From the cell containing the given text, extract its center point as (x, y) coordinate. 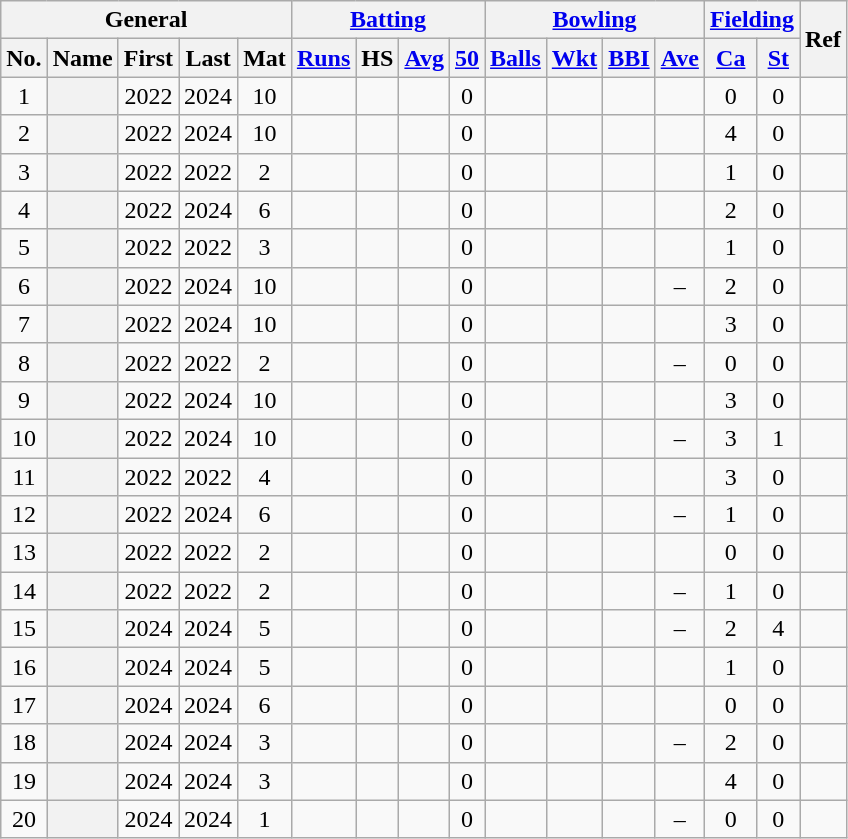
11 (24, 477)
15 (24, 629)
Avg (424, 58)
Balls (516, 58)
Last (208, 58)
Name (82, 58)
Runs (323, 58)
First (148, 58)
St (778, 58)
8 (24, 362)
18 (24, 743)
7 (24, 324)
17 (24, 705)
Bowling (595, 20)
9 (24, 400)
13 (24, 553)
Fielding (752, 20)
50 (466, 58)
Ref (824, 39)
Batting (388, 20)
16 (24, 667)
14 (24, 591)
BBI (629, 58)
20 (24, 819)
HS (378, 58)
12 (24, 515)
19 (24, 781)
Ave (680, 58)
No. (24, 58)
Mat (265, 58)
Wkt (574, 58)
Ca (730, 58)
General (146, 20)
